Identify which cell holds the provided text, then report its [X, Y] central coordinate. 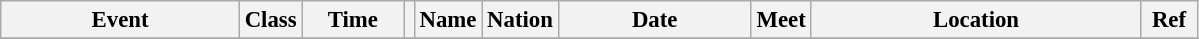
Nation [520, 20]
Date [654, 20]
Event [120, 20]
Class [270, 20]
Meet [781, 20]
Location [976, 20]
Name [448, 20]
Ref [1169, 20]
Time [353, 20]
